Locate the cell with the specified text and output its (X, Y) center coordinate. 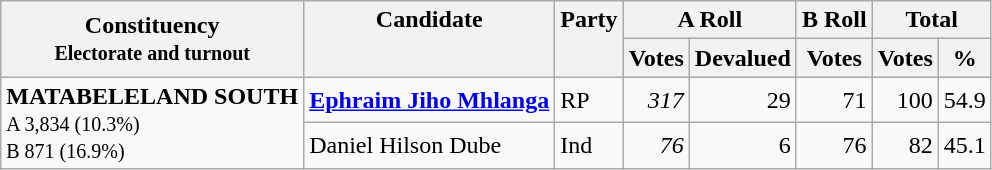
317 (656, 100)
A Roll (710, 20)
100 (905, 100)
Devalued (742, 58)
Candidate (430, 39)
29 (742, 100)
45.1 (964, 146)
Party (589, 39)
% (964, 58)
6 (742, 146)
82 (905, 146)
Ephraim Jiho Mhlanga (430, 100)
RP (589, 100)
Daniel Hilson Dube (430, 146)
Ind (589, 146)
71 (834, 100)
MATABELELAND SOUTHA 3,834 (10.3%)B 871 (16.9%) (152, 123)
ConstituencyElectorate and turnout (152, 39)
54.9 (964, 100)
B Roll (834, 20)
Total (932, 20)
